Search for the cell housing the specified text and yield its (x, y) center coordinate. 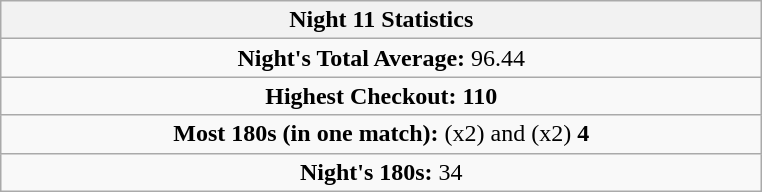
Night's 180s: 34 (382, 172)
Night's Total Average: 96.44 (382, 58)
Most 180s (in one match): (x2) and (x2) 4 (382, 134)
Night 11 Statistics (382, 20)
Highest Checkout: 110 (382, 96)
